Extract the [x, y] coordinate from the center of the cell holding the provided text.  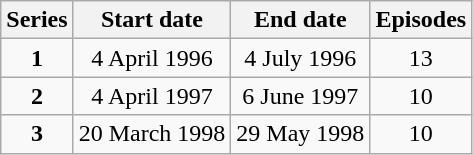
End date [300, 20]
4 April 1996 [152, 58]
6 June 1997 [300, 96]
3 [37, 134]
1 [37, 58]
Series [37, 20]
4 April 1997 [152, 96]
Episodes [421, 20]
13 [421, 58]
29 May 1998 [300, 134]
Start date [152, 20]
20 March 1998 [152, 134]
2 [37, 96]
4 July 1996 [300, 58]
